Provide the [X, Y] coordinate of the cell's center where the given text is located.  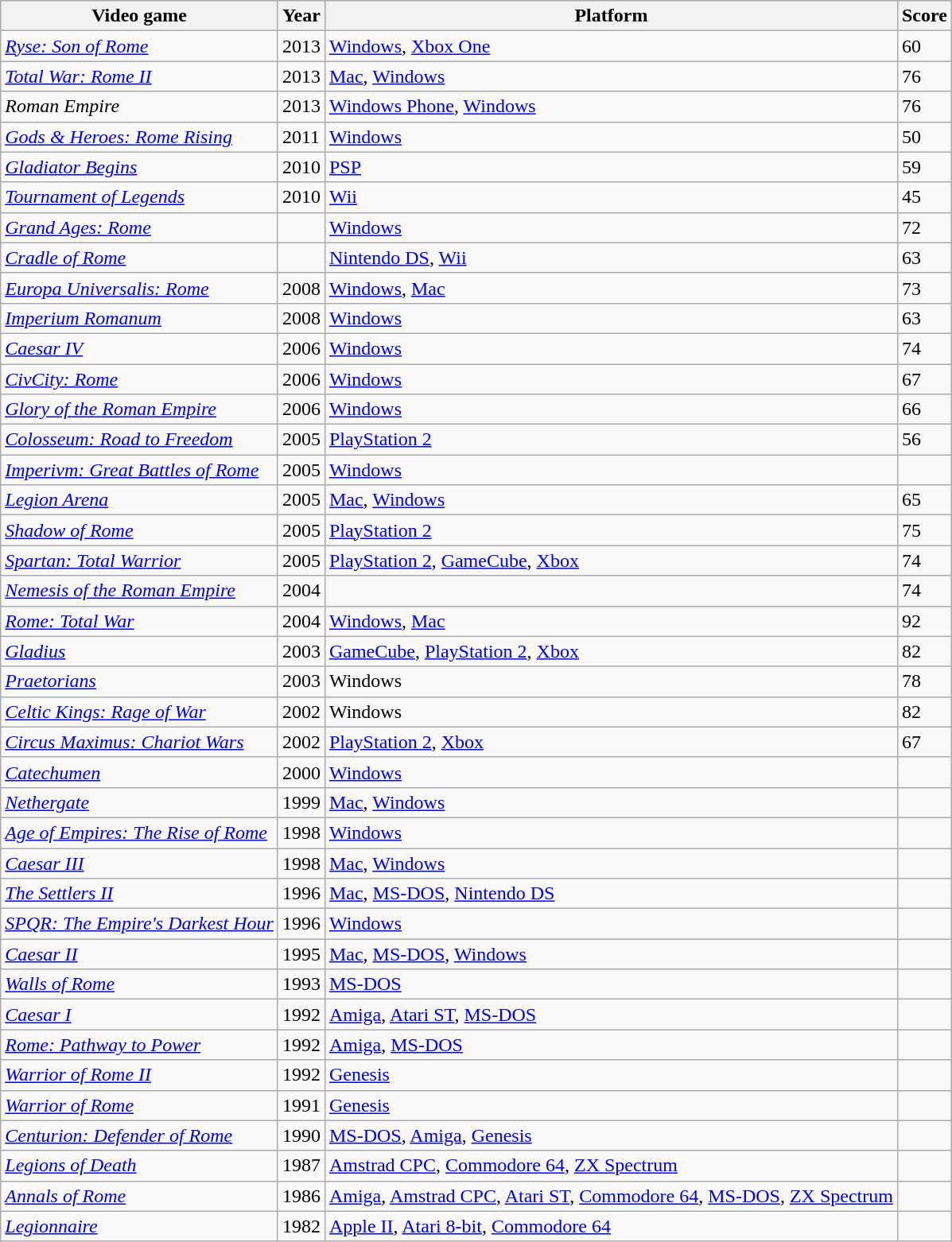
Video game [140, 16]
MS-DOS, Amiga, Genesis [611, 1135]
1995 [301, 954]
2011 [301, 137]
Mac, MS-DOS, Nintendo DS [611, 894]
Ryse: Son of Rome [140, 46]
Rome: Total War [140, 621]
73 [924, 288]
Apple II, Atari 8-bit, Commodore 64 [611, 1226]
45 [924, 197]
Windows Phone, Windows [611, 107]
Score [924, 16]
Circus Maximus: Chariot Wars [140, 742]
Caesar III [140, 863]
Warrior of Rome II [140, 1075]
PSP [611, 167]
Amiga, Amstrad CPC, Atari ST, Commodore 64, MS-DOS, ZX Spectrum [611, 1196]
Imperivm: Great Battles of Rome [140, 470]
Colosseum: Road to Freedom [140, 440]
2000 [301, 772]
75 [924, 530]
Walls of Rome [140, 984]
Gladius [140, 651]
Imperium Romanum [140, 318]
Celtic Kings: Rage of War [140, 712]
1986 [301, 1196]
Tournament of Legends [140, 197]
Rome: Pathway to Power [140, 1045]
Amiga, MS-DOS [611, 1045]
56 [924, 440]
65 [924, 500]
59 [924, 167]
Warrior of Rome [140, 1105]
Shadow of Rome [140, 530]
Legion Arena [140, 500]
1982 [301, 1226]
Catechumen [140, 772]
Total War: Rome II [140, 76]
Gods & Heroes: Rome Rising [140, 137]
Nethergate [140, 802]
MS-DOS [611, 984]
PlayStation 2, Xbox [611, 742]
Amiga, Atari ST, MS-DOS [611, 1015]
Caesar IV [140, 348]
Roman Empire [140, 107]
Gladiator Begins [140, 167]
Centurion: Defender of Rome [140, 1135]
PlayStation 2, GameCube, Xbox [611, 561]
1999 [301, 802]
Caesar II [140, 954]
66 [924, 409]
Legionnaire [140, 1226]
Legions of Death [140, 1166]
Praetorians [140, 681]
Glory of the Roman Empire [140, 409]
72 [924, 227]
Spartan: Total Warrior [140, 561]
1987 [301, 1166]
60 [924, 46]
SPQR: The Empire's Darkest Hour [140, 924]
Europa Universalis: Rome [140, 288]
Nintendo DS, Wii [611, 258]
Cradle of Rome [140, 258]
Amstrad CPC, Commodore 64, ZX Spectrum [611, 1166]
Grand Ages: Rome [140, 227]
CivCity: Rome [140, 379]
Year [301, 16]
78 [924, 681]
1993 [301, 984]
50 [924, 137]
Annals of Rome [140, 1196]
Mac, MS-DOS, Windows [611, 954]
1990 [301, 1135]
92 [924, 621]
Platform [611, 16]
GameCube, PlayStation 2, Xbox [611, 651]
1991 [301, 1105]
Age of Empires: The Rise of Rome [140, 833]
Wii [611, 197]
Caesar I [140, 1015]
Nemesis of the Roman Empire [140, 591]
Windows, Xbox One [611, 46]
The Settlers II [140, 894]
